Detect which cell encompasses the target text, then output its [x, y] center coordinate. 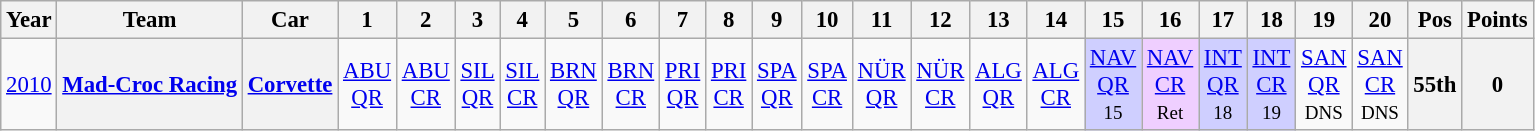
3 [478, 20]
19 [1324, 20]
15 [1112, 20]
SILQR [478, 85]
55th [1435, 85]
Team [150, 20]
13 [998, 20]
4 [522, 20]
SANQRDNS [1324, 85]
ALGCR [1056, 85]
18 [1272, 20]
20 [1380, 20]
Points [1498, 20]
NÜRQR [882, 85]
Pos [1435, 20]
INTQR18 [1224, 85]
Car [290, 20]
10 [827, 20]
Corvette [290, 85]
ABUCR [426, 85]
SILCR [522, 85]
NÜRCR [940, 85]
16 [1170, 20]
17 [1224, 20]
Year [29, 20]
0 [1498, 85]
14 [1056, 20]
11 [882, 20]
NAVQR15 [1112, 85]
2 [426, 20]
8 [729, 20]
Mad-Croc Racing [150, 85]
BRNQR [574, 85]
ABUQR [368, 85]
SPACR [827, 85]
SANCRDNS [1380, 85]
5 [574, 20]
1 [368, 20]
2010 [29, 85]
ALGQR [998, 85]
PRICR [729, 85]
12 [940, 20]
PRIQR [683, 85]
BRNCR [630, 85]
INTCR19 [1272, 85]
SPAQR [777, 85]
7 [683, 20]
9 [777, 20]
NAVCRRet [1170, 85]
6 [630, 20]
